Return the [x, y] coordinate for the center point of the cell that contains the specified text.  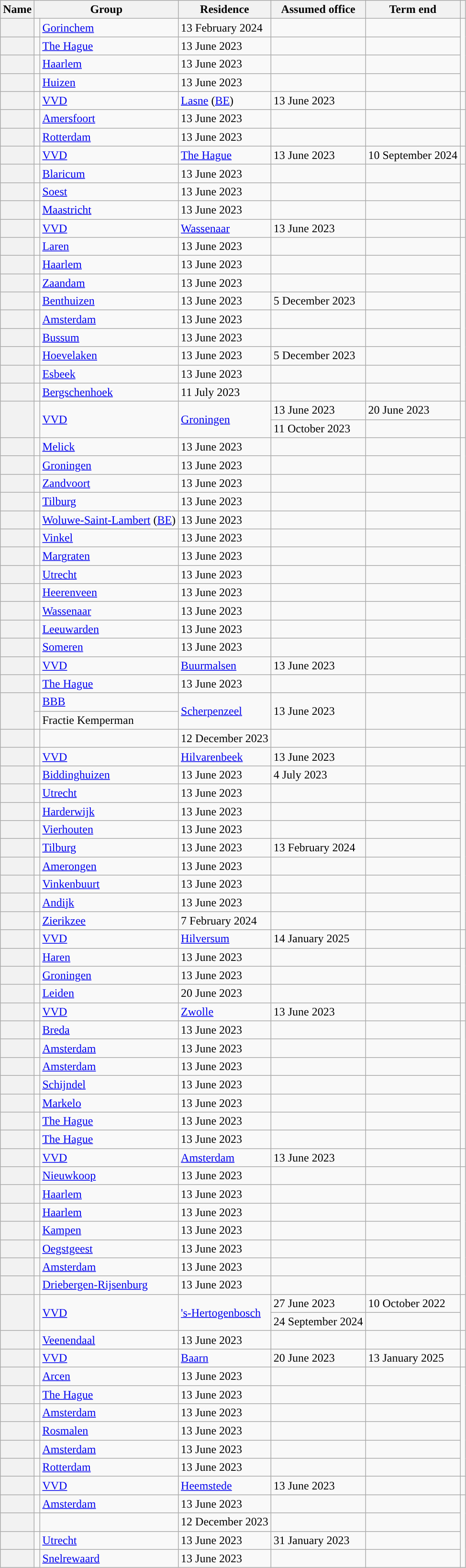
Fractie Kemperman [109, 720]
Benthuizen [109, 301]
Snelrewaard [109, 1558]
Gorinchem [109, 28]
Markelo [109, 1103]
Soest [109, 192]
Hilversum [225, 939]
Arcen [109, 1376]
Someren [109, 647]
Amersfoort [109, 119]
Harderwijk [109, 812]
Blaricum [109, 173]
13 January 2025 [413, 1358]
Heemstede [225, 1486]
BBB [109, 702]
Margraten [109, 556]
4 July 2023 [318, 775]
Woluwe-Saint-Lambert (BE) [109, 519]
Zwolle [225, 1012]
Zierikzee [109, 921]
Hoevelaken [109, 356]
Zaandam [109, 283]
10 September 2024 [413, 155]
Driebergen-Rijsenburg [109, 1285]
Heerenveen [109, 593]
Amerongen [109, 866]
Hilvarenbeek [225, 756]
Schijndel [109, 1084]
Huizen [109, 82]
Kampen [109, 1230]
Vinkel [109, 538]
7 February 2024 [225, 921]
Breda [109, 1030]
10 October 2022 [413, 1303]
Baarn [225, 1358]
Maastricht [109, 210]
Rosmalen [109, 1431]
Laren [109, 247]
Melick [109, 447]
Biddinghuizen [109, 775]
Vierhouten [109, 830]
Group [106, 10]
Assumed office [318, 10]
Scherpenzeel [225, 711]
11 July 2023 [225, 392]
11 October 2023 [318, 429]
Buurmalsen [225, 666]
Veenendaal [109, 1340]
Leiden [109, 993]
Haren [109, 957]
Esbeek [109, 374]
's-Hertogenbosch [225, 1312]
Andijk [109, 902]
Residence [225, 10]
Lasne (BE) [225, 101]
Vinkenbuurt [109, 884]
Leeuwarden [109, 629]
27 June 2023 [318, 1303]
Oegstgeest [109, 1249]
14 January 2025 [318, 939]
31 January 2023 [318, 1540]
Nieuwkoop [109, 1176]
Bergschenhoek [109, 392]
24 September 2024 [318, 1321]
Name [17, 10]
Term end [413, 10]
Bussum [109, 338]
Zandvoort [109, 483]
